Return (x, y) of the center of cell containing provided text 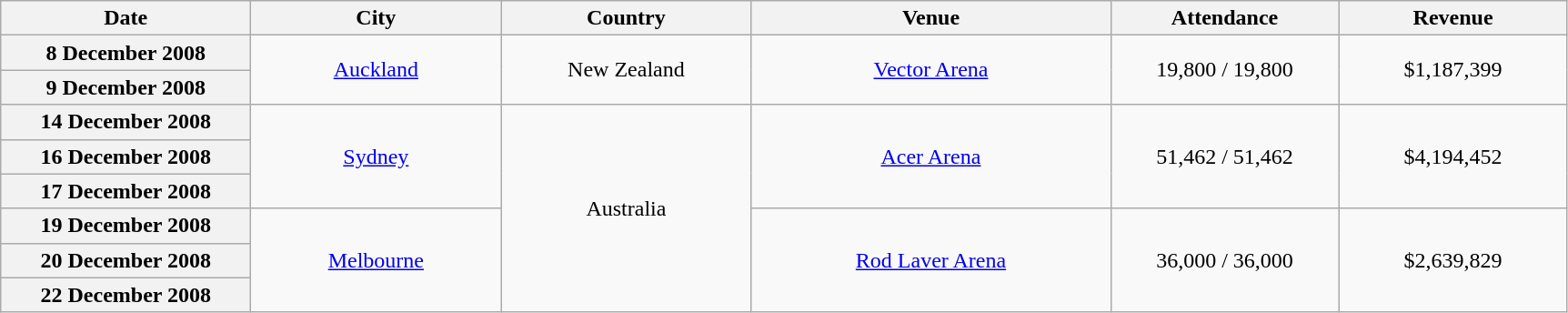
20 December 2008 (126, 260)
Auckland (377, 70)
Venue (931, 18)
14 December 2008 (126, 122)
Vector Arena (931, 70)
8 December 2008 (126, 53)
51,462 / 51,462 (1224, 156)
Country (626, 18)
Revenue (1453, 18)
$1,187,399 (1453, 70)
Acer Arena (931, 156)
16 December 2008 (126, 156)
Date (126, 18)
36,000 / 36,000 (1224, 260)
Melbourne (377, 260)
19 December 2008 (126, 226)
City (377, 18)
$2,639,829 (1453, 260)
9 December 2008 (126, 87)
Rod Laver Arena (931, 260)
Attendance (1224, 18)
Australia (626, 208)
$4,194,452 (1453, 156)
New Zealand (626, 70)
17 December 2008 (126, 191)
Sydney (377, 156)
19,800 / 19,800 (1224, 70)
22 December 2008 (126, 295)
